Return the [X, Y] coordinate for the center point of the cell that contains the specified text.  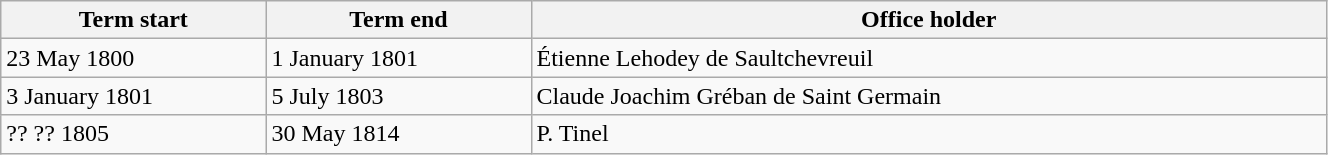
5 July 1803 [398, 96]
Term start [134, 20]
23 May 1800 [134, 58]
Office holder [928, 20]
P. Tinel [928, 134]
30 May 1814 [398, 134]
Claude Joachim Gréban de Saint Germain [928, 96]
Étienne Lehodey de Saultchevreuil [928, 58]
?? ?? 1805 [134, 134]
3 January 1801 [134, 96]
Term end [398, 20]
1 January 1801 [398, 58]
